Locate the cell with the specified text and output its [X, Y] center coordinate. 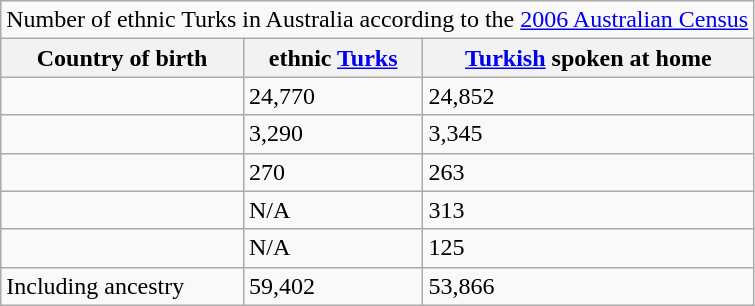
53,866 [588, 286]
270 [332, 172]
Turkish spoken at home [588, 58]
3,345 [588, 134]
Country of birth [122, 58]
ethnic Turks [332, 58]
24,852 [588, 96]
Including ancestry [122, 286]
313 [588, 210]
Number of ethnic Turks in Australia according to the 2006 Australian Census [378, 20]
24,770 [332, 96]
3,290 [332, 134]
125 [588, 248]
59,402 [332, 286]
263 [588, 172]
